Identify which cell holds the provided text, then report its (x, y) central coordinate. 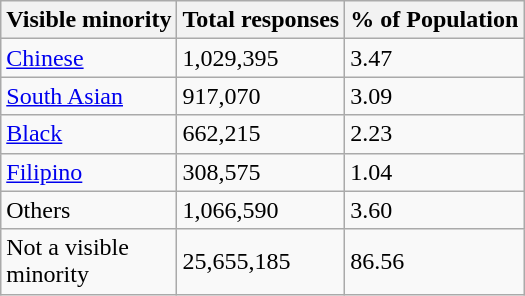
South Asian (89, 96)
Visible minority (89, 20)
3.09 (434, 96)
3.47 (434, 58)
1,029,395 (261, 58)
Total responses (261, 20)
2.23 (434, 134)
Chinese (89, 58)
308,575 (261, 172)
% of Population (434, 20)
3.60 (434, 210)
1,066,590 (261, 210)
Filipino (89, 172)
1.04 (434, 172)
86.56 (434, 262)
Black (89, 134)
Not a visible minority (89, 262)
917,070 (261, 96)
25,655,185 (261, 262)
662,215 (261, 134)
Others (89, 210)
